Extract the [x, y] coordinate from the center of the cell holding the provided text.  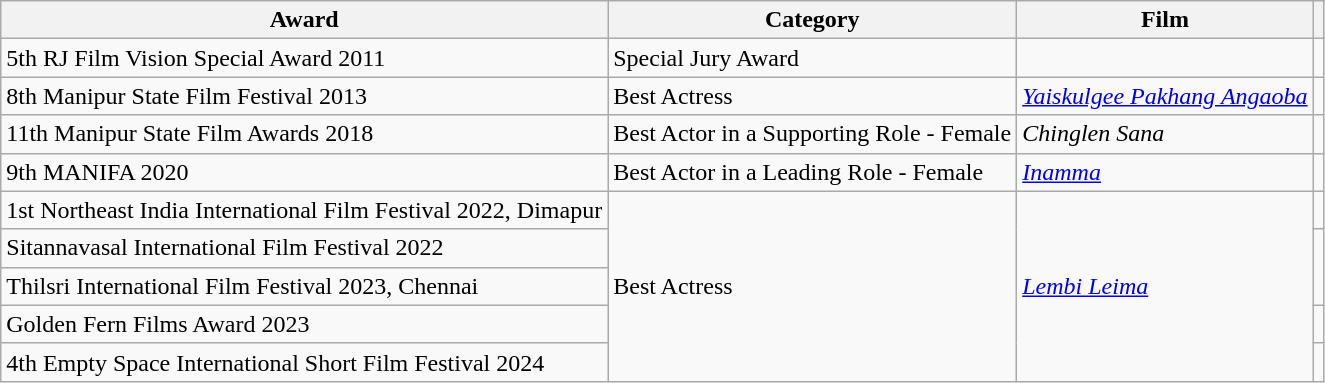
Lembi Leima [1165, 286]
5th RJ Film Vision Special Award 2011 [304, 58]
Best Actor in a Supporting Role - Female [812, 134]
Best Actor in a Leading Role - Female [812, 172]
1st Northeast India International Film Festival 2022, Dimapur [304, 210]
9th MANIFA 2020 [304, 172]
4th Empty Space International Short Film Festival 2024 [304, 362]
11th Manipur State Film Awards 2018 [304, 134]
Film [1165, 20]
Inamma [1165, 172]
Special Jury Award [812, 58]
8th Manipur State Film Festival 2013 [304, 96]
Thilsri International Film Festival 2023, Chennai [304, 286]
Golden Fern Films Award 2023 [304, 324]
Chinglen Sana [1165, 134]
Category [812, 20]
Yaiskulgee Pakhang Angaoba [1165, 96]
Award [304, 20]
Sitannavasal International Film Festival 2022 [304, 248]
